Determine the (x, y) coordinate at the center of the cell enclosing the given text.  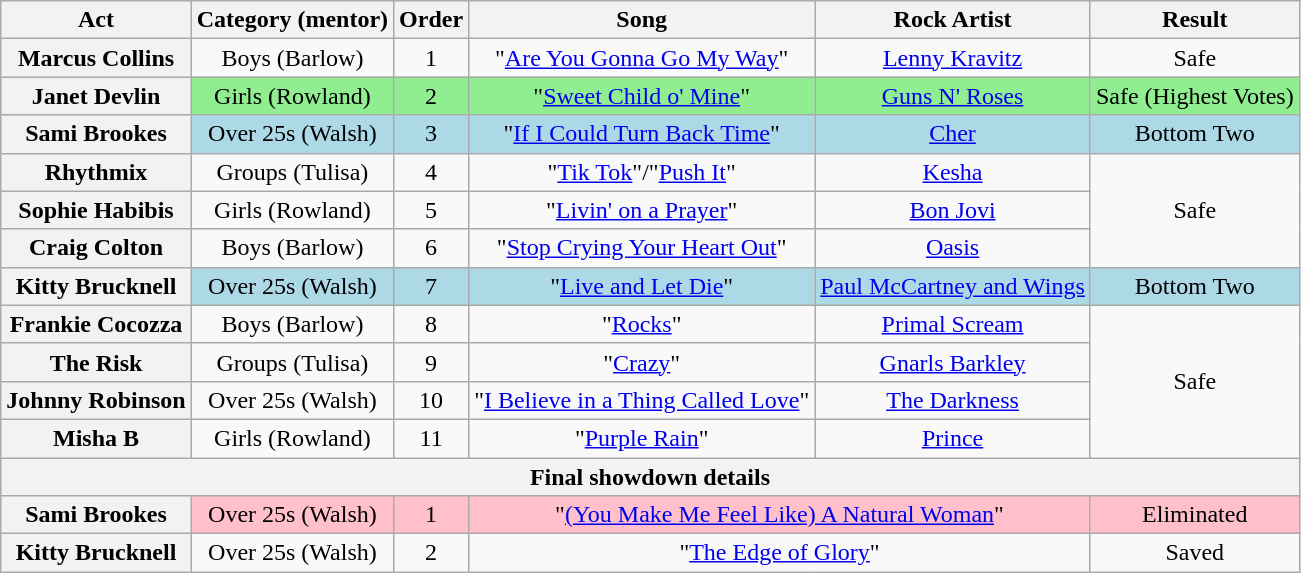
Eliminated (1194, 515)
10 (432, 400)
"I Believe in a Thing Called Love" (642, 400)
Paul McCartney and Wings (953, 286)
"Sweet Child o' Mine" (642, 96)
Result (1194, 20)
Craig Colton (96, 248)
"Stop Crying Your Heart Out" (642, 248)
Primal Scream (953, 324)
Song (642, 20)
"Crazy" (642, 362)
4 (432, 172)
The Risk (96, 362)
11 (432, 438)
Lenny Kravitz (953, 58)
Bon Jovi (953, 210)
"Livin' on a Prayer" (642, 210)
6 (432, 248)
"(You Make Me Feel Like) A Natural Woman" (780, 515)
"Tik Tok"/"Push It" (642, 172)
Cher (953, 134)
9 (432, 362)
Gnarls Barkley (953, 362)
Final showdown details (650, 477)
Johnny Robinson (96, 400)
5 (432, 210)
"Purple Rain" (642, 438)
3 (432, 134)
Act (96, 20)
Prince (953, 438)
Safe (Highest Votes) (1194, 96)
Saved (1194, 553)
Rock Artist (953, 20)
7 (432, 286)
"Are You Gonna Go My Way" (642, 58)
Janet Devlin (96, 96)
8 (432, 324)
Frankie Cocozza (96, 324)
Order (432, 20)
Oasis (953, 248)
"If I Could Turn Back Time" (642, 134)
The Darkness (953, 400)
Kesha (953, 172)
Category (mentor) (292, 20)
Guns N' Roses (953, 96)
"The Edge of Glory" (780, 553)
Sophie Habibis (96, 210)
Rhythmix (96, 172)
Misha B (96, 438)
"Rocks" (642, 324)
Marcus Collins (96, 58)
"Live and Let Die" (642, 286)
